Return the [x, y] coordinate for the center point of the cell that contains the specified text.  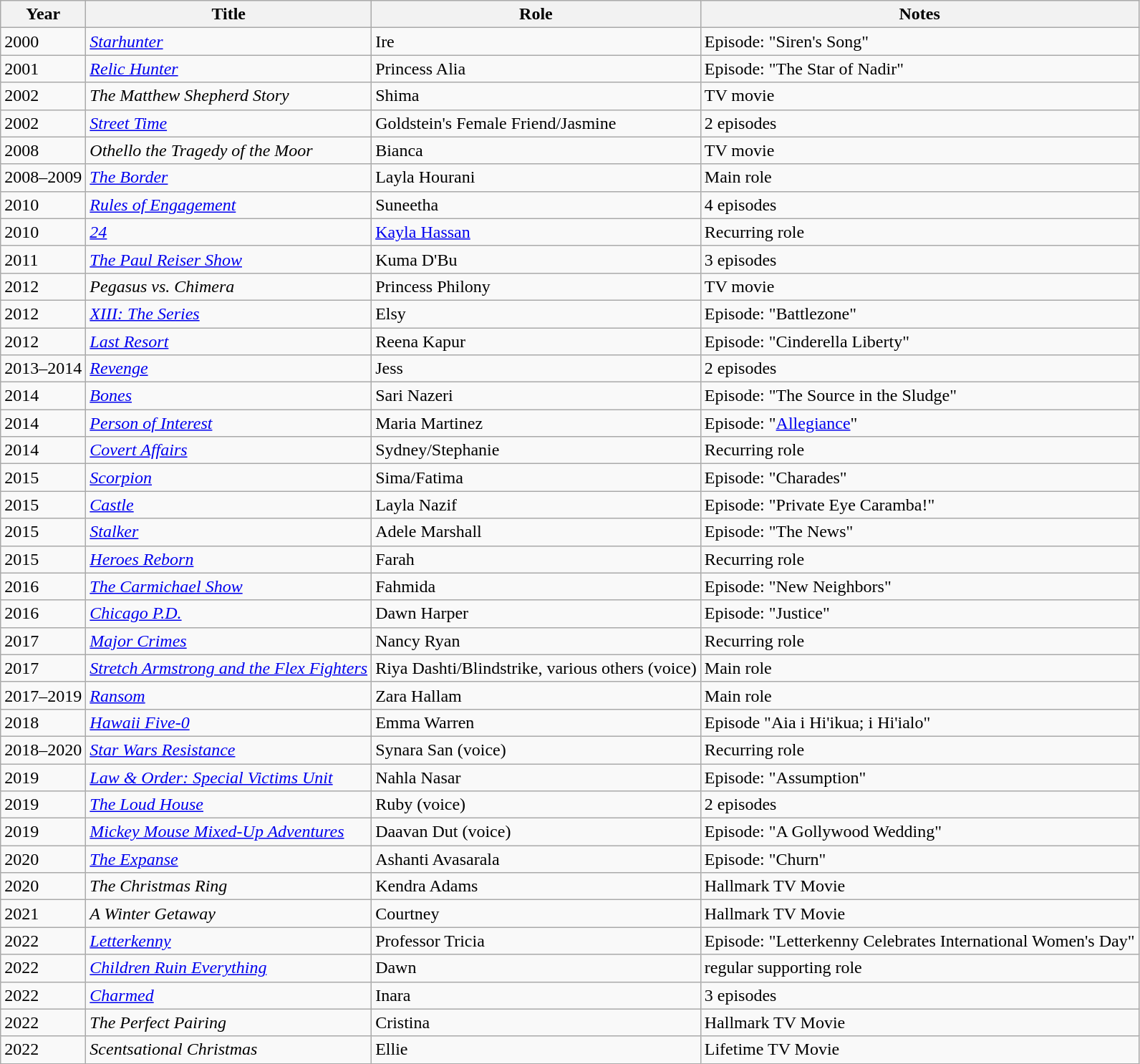
Last Resort [229, 342]
Courtney [536, 914]
Major Crimes [229, 641]
Stretch Armstrong and the Flex Fighters [229, 668]
2017–2019 [43, 695]
Princess Philony [536, 286]
Letterkenny [229, 941]
2008–2009 [43, 178]
The Christmas Ring [229, 886]
Layla Hourani [536, 178]
Episode: "Justice" [919, 614]
Jess [536, 369]
Shima [536, 96]
Episode: "Private Eye Caramba!" [919, 505]
Episode: "New Neighbors" [919, 586]
Starhunter [229, 42]
Reena Kapur [536, 342]
Episode: "Battlezone" [919, 314]
2000 [43, 42]
regular supporting role [919, 968]
Dawn [536, 968]
Ashanti Avasarala [536, 859]
Charmed [229, 995]
2018–2020 [43, 750]
Professor Tricia [536, 941]
Hawaii Five-0 [229, 722]
Sydney/Stephanie [536, 450]
Person of Interest [229, 423]
Riya Dashti/Blindstrike, various others (voice) [536, 668]
Episode: "Cinderella Liberty" [919, 342]
2001 [43, 69]
Sari Nazeri [536, 396]
Episode: "The News" [919, 532]
Episode: "Siren's Song" [919, 42]
Episode: "A Gollywood Wedding" [919, 832]
Title [229, 14]
Inara [536, 995]
The Matthew Shepherd Story [229, 96]
Ellie [536, 1050]
Episode: "Assumption" [919, 777]
Episode: "Allegiance" [919, 423]
Bones [229, 396]
24 [229, 232]
Covert Affairs [229, 450]
Children Ruin Everything [229, 968]
2018 [43, 722]
Maria Martinez [536, 423]
4 episodes [919, 205]
Street Time [229, 123]
Fahmida [536, 586]
Ruby (voice) [536, 805]
Year [43, 14]
The Carmichael Show [229, 586]
Role [536, 14]
Episode: "Charades" [919, 478]
Episode "Aia i Hi'ikua; i Hi'ialo" [919, 722]
Episode: "The Star of Nadir" [919, 69]
Scentsational Christmas [229, 1050]
Ransom [229, 695]
XIII: The Series [229, 314]
Notes [919, 14]
Kendra Adams [536, 886]
Mickey Mouse Mixed-Up Adventures [229, 832]
Ire [536, 42]
The Border [229, 178]
Bianca [536, 150]
The Expanse [229, 859]
Castle [229, 505]
Stalker [229, 532]
Cristina [536, 1022]
Princess Alia [536, 69]
Episode: "Churn" [919, 859]
2008 [43, 150]
Layla Nazif [536, 505]
Episode: "The Source in the Sludge" [919, 396]
Scorpion [229, 478]
Daavan Dut (voice) [536, 832]
Relic Hunter [229, 69]
Episode: "Letterkenny Celebrates International Women's Day" [919, 941]
2013–2014 [43, 369]
Chicago P.D. [229, 614]
Lifetime TV Movie [919, 1050]
Law & Order: Special Victims Unit [229, 777]
Star Wars Resistance [229, 750]
Dawn Harper [536, 614]
Kayla Hassan [536, 232]
The Perfect Pairing [229, 1022]
Synara San (voice) [536, 750]
Zara Hallam [536, 695]
Nahla Nasar [536, 777]
Farah [536, 559]
Goldstein's Female Friend/Jasmine [536, 123]
Pegasus vs. Chimera [229, 286]
Elsy [536, 314]
Suneetha [536, 205]
Othello the Tragedy of the Moor [229, 150]
Revenge [229, 369]
The Paul Reiser Show [229, 259]
2021 [43, 914]
A Winter Getaway [229, 914]
Sima/Fatima [536, 478]
Heroes Reborn [229, 559]
Adele Marshall [536, 532]
Nancy Ryan [536, 641]
The Loud House [229, 805]
2011 [43, 259]
Kuma D'Bu [536, 259]
Rules of Engagement [229, 205]
Emma Warren [536, 722]
